Pinpoint the cell where the given text exists, returning its (x, y) midpoint coordinate. 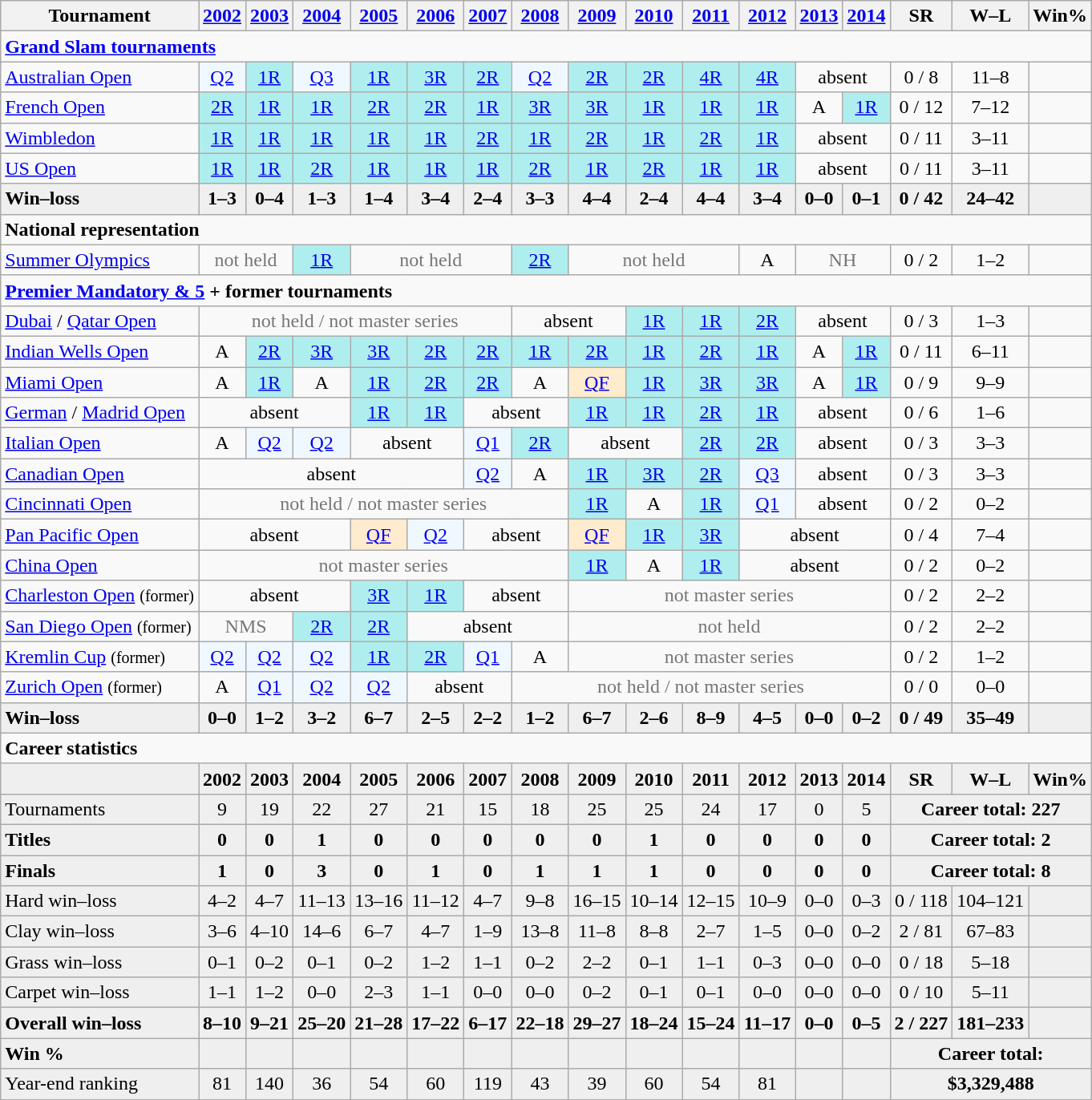
1–9 (487, 932)
43 (540, 1084)
16–15 (597, 901)
67–83 (991, 932)
Dubai / Qatar Open (99, 321)
22 (322, 809)
21–28 (378, 1023)
Wimbledon (99, 138)
35–49 (991, 718)
Pan Pacific Open (99, 535)
Career total: 227 (991, 809)
10–14 (654, 901)
1–5 (767, 932)
17–22 (436, 1023)
Finals (99, 870)
$3,329,488 (991, 1084)
29–27 (597, 1023)
5–18 (991, 962)
14–6 (322, 932)
Overall win–loss (99, 1023)
22–18 (540, 1023)
7–4 (991, 535)
13–16 (378, 901)
6–11 (991, 351)
China Open (99, 565)
French Open (99, 107)
Charleston Open (former) (99, 596)
18 (540, 809)
3 (322, 870)
9–9 (991, 382)
7–12 (991, 107)
Kremlin Cup (former) (99, 657)
12–15 (710, 901)
9–21 (269, 1023)
119 (487, 1084)
Career total: (991, 1053)
24 (710, 809)
0 / 6 (921, 413)
13–8 (540, 932)
0 / 118 (921, 901)
US Open (99, 168)
Tournaments (99, 809)
4–10 (269, 932)
2 / 227 (921, 1023)
9–8 (540, 901)
0–5 (866, 1023)
0 / 8 (921, 77)
Grass win–loss (99, 962)
German / Madrid Open (99, 413)
Win % (99, 1053)
3–2 (322, 718)
4–5 (767, 718)
5 (866, 809)
25–20 (322, 1023)
National representation (547, 229)
21 (436, 809)
Summer Olympics (99, 260)
Cincinnati Open (99, 504)
0 / 0 (921, 687)
0–4 (269, 199)
24–42 (991, 199)
181–233 (991, 1023)
San Diego Open (former) (99, 626)
4–2 (223, 901)
0 / 42 (921, 199)
9 (223, 809)
0 / 12 (921, 107)
36 (322, 1084)
39 (597, 1084)
Australian Open (99, 77)
5–11 (991, 993)
18–24 (654, 1023)
Career total: 8 (991, 870)
19 (269, 809)
2–7 (710, 932)
15 (487, 809)
17 (767, 809)
Career statistics (547, 748)
Grand Slam tournaments (547, 47)
15–24 (710, 1023)
Carpet win–loss (99, 993)
104–121 (991, 901)
0 / 10 (921, 993)
Year-end ranking (99, 1084)
8–8 (654, 932)
0 / 18 (921, 962)
Indian Wells Open (99, 351)
NH (843, 260)
Hard win–loss (99, 901)
Career total: 2 (991, 839)
0 / 9 (921, 382)
2–6 (654, 718)
Tournament (99, 16)
1–6 (991, 413)
11–13 (322, 901)
Zurich Open (former) (99, 687)
3–6 (223, 932)
1–4 (378, 199)
2 / 81 (921, 932)
0 / 49 (921, 718)
8–10 (223, 1023)
NMS (246, 626)
0 / 4 (921, 535)
Clay win–loss (99, 932)
11–17 (767, 1023)
11–12 (436, 901)
Premier Mandatory & 5 + former tournaments (547, 290)
27 (378, 809)
8–9 (710, 718)
2–3 (378, 993)
Italian Open (99, 443)
6–17 (487, 1023)
2–5 (436, 718)
Miami Open (99, 382)
10–9 (767, 901)
Canadian Open (99, 474)
140 (269, 1084)
Titles (99, 839)
